Return (X, Y) of the center of cell containing provided text 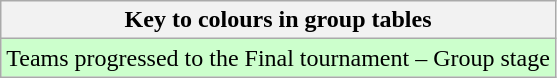
Teams progressed to the Final tournament – Group stage (278, 58)
Key to colours in group tables (278, 20)
